Return [x, y] of the center of cell containing provided text 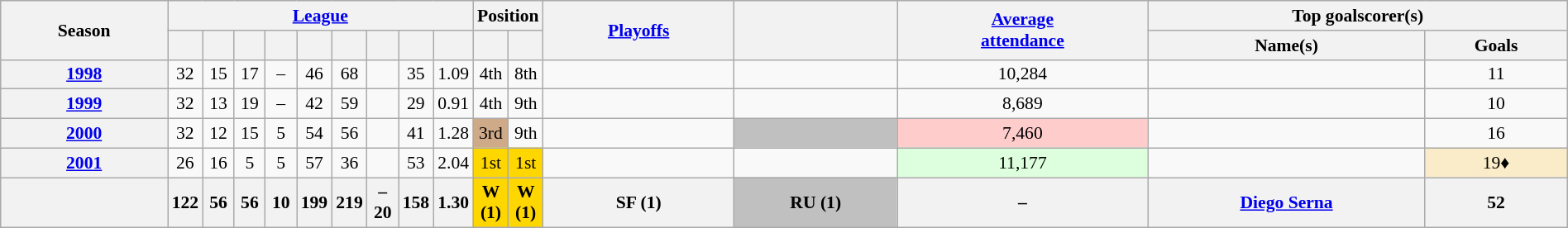
57 [314, 163]
8th [526, 74]
3rd [491, 134]
–20 [383, 203]
Top goalscorer(s) [1358, 16]
2000 [84, 134]
8,689 [1023, 104]
46 [314, 74]
Playoffs [638, 30]
Position [508, 16]
54 [314, 134]
2001 [84, 163]
Goals [1496, 45]
12 [218, 134]
29 [417, 104]
17 [250, 74]
11 [1496, 74]
1.30 [453, 203]
199 [314, 203]
1998 [84, 74]
19 [250, 104]
Season [84, 30]
2.04 [453, 163]
Average attendance [1023, 30]
122 [185, 203]
1.09 [453, 74]
158 [417, 203]
35 [417, 74]
League [321, 16]
11,177 [1023, 163]
68 [349, 74]
1999 [84, 104]
Name(s) [1287, 45]
52 [1496, 203]
RU (1) [815, 203]
219 [349, 203]
41 [417, 134]
0.91 [453, 104]
53 [417, 163]
SF (1) [638, 203]
42 [314, 104]
1.28 [453, 134]
10,284 [1023, 74]
59 [349, 104]
7,460 [1023, 134]
Diego Serna [1287, 203]
13 [218, 104]
26 [185, 163]
36 [349, 163]
19♦ [1496, 163]
